Find where the given text appears and provide that cell's center as [x, y] coordinate. 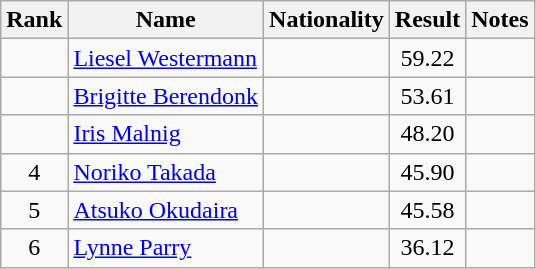
Notes [500, 20]
48.20 [427, 134]
Result [427, 20]
36.12 [427, 248]
Atsuko Okudaira [166, 210]
Rank [34, 20]
4 [34, 172]
Lynne Parry [166, 248]
Brigitte Berendonk [166, 96]
Name [166, 20]
Nationality [327, 20]
Liesel Westermann [166, 58]
45.58 [427, 210]
Iris Malnig [166, 134]
59.22 [427, 58]
Noriko Takada [166, 172]
45.90 [427, 172]
53.61 [427, 96]
6 [34, 248]
5 [34, 210]
